Pinpoint the cell where the given text exists, returning its [x, y] midpoint coordinate. 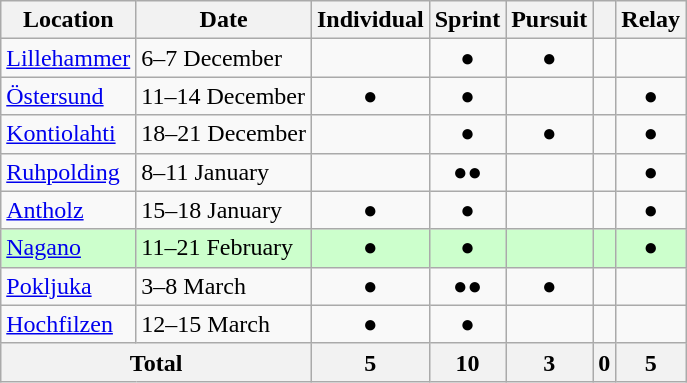
Pokljuka [68, 286]
Sprint [467, 20]
Pursuit [550, 20]
11–21 February [224, 248]
Hochfilzen [68, 324]
Individual [370, 20]
18–21 December [224, 134]
11–14 December [224, 96]
Location [68, 20]
3 [550, 362]
Total [156, 362]
Antholz [68, 210]
8–11 January [224, 172]
Ruhpolding [68, 172]
0 [604, 362]
Kontiolahti [68, 134]
6–7 December [224, 58]
Östersund [68, 96]
10 [467, 362]
Date [224, 20]
12–15 March [224, 324]
Nagano [68, 248]
15–18 January [224, 210]
Relay [651, 20]
Lillehammer [68, 58]
3–8 March [224, 286]
